Output the (x, y) coordinate of the center of the cell containing the given text.  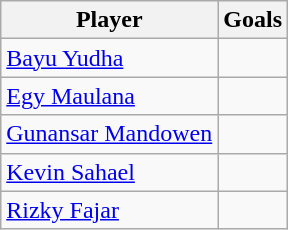
Bayu Yudha (110, 58)
Goals (253, 20)
Player (110, 20)
Rizky Fajar (110, 210)
Gunansar Mandowen (110, 134)
Egy Maulana (110, 96)
Kevin Sahael (110, 172)
